Determine the (x, y) coordinate at the center of the cell enclosing the given text.  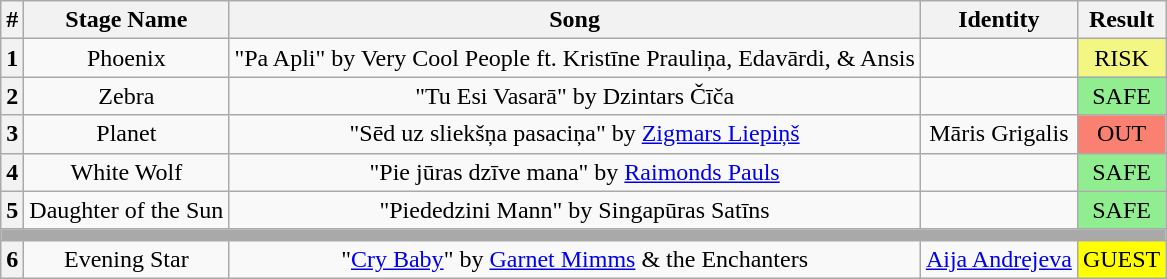
Planet (126, 134)
"Pie jūras dzīve mana" by Raimonds Pauls (575, 172)
Daughter of the Sun (126, 210)
6 (12, 259)
Song (575, 20)
"Cry Baby" by Garnet Mimms & the Enchanters (575, 259)
4 (12, 172)
White Wolf (126, 172)
"Sēd uz sliekšņa pasaciņa" by Zigmars Liepiņš (575, 134)
GUEST (1121, 259)
1 (12, 58)
RISK (1121, 58)
Aija Andrejeva (998, 259)
Identity (998, 20)
2 (12, 96)
Evening Star (126, 259)
Stage Name (126, 20)
Zebra (126, 96)
Māris Grigalis (998, 134)
"Pa Apli" by Very Cool People ft. Kristīne Prauliņa, Edavārdi, & Ansis (575, 58)
"Piededzini Mann" by Singapūras Satīns (575, 210)
5 (12, 210)
Result (1121, 20)
Phoenix (126, 58)
"Tu Esi Vasarā" by Dzintars Čīča (575, 96)
OUT (1121, 134)
# (12, 20)
3 (12, 134)
